Identify which cell holds the provided text, then report its [X, Y] central coordinate. 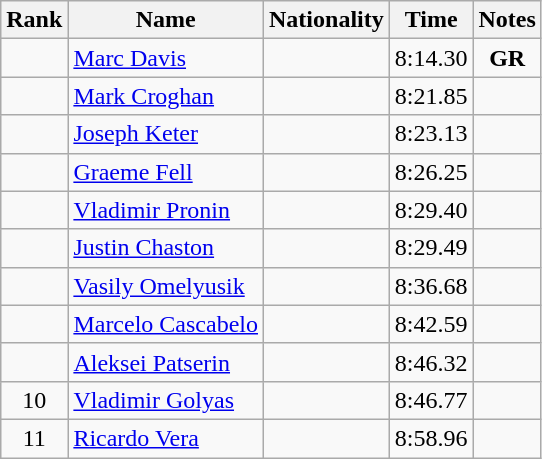
Aleksei Patserin [166, 362]
10 [34, 400]
Nationality [327, 20]
8:29.40 [431, 210]
Mark Croghan [166, 96]
8:58.96 [431, 438]
8:36.68 [431, 286]
Joseph Keter [166, 134]
Marcelo Cascabelo [166, 324]
Ricardo Vera [166, 438]
8:42.59 [431, 324]
Name [166, 20]
Vasily Omelyusik [166, 286]
Graeme Fell [166, 172]
GR [507, 58]
8:26.25 [431, 172]
Vladimir Golyas [166, 400]
8:46.32 [431, 362]
Time [431, 20]
Vladimir Pronin [166, 210]
8:29.49 [431, 248]
Justin Chaston [166, 248]
8:23.13 [431, 134]
8:46.77 [431, 400]
11 [34, 438]
8:21.85 [431, 96]
Notes [507, 20]
Rank [34, 20]
Marc Davis [166, 58]
8:14.30 [431, 58]
